Capture the cell that displays the provided text and extract its [x, y] central coordinate. 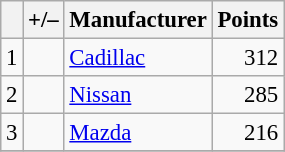
Cadillac [138, 58]
1 [12, 58]
3 [12, 133]
+/– [44, 20]
2 [12, 95]
Points [248, 20]
216 [248, 133]
312 [248, 58]
Nissan [138, 95]
285 [248, 95]
Manufacturer [138, 20]
Mazda [138, 133]
